For the text-containing cell, return its midpoint in [x, y] coordinate format. 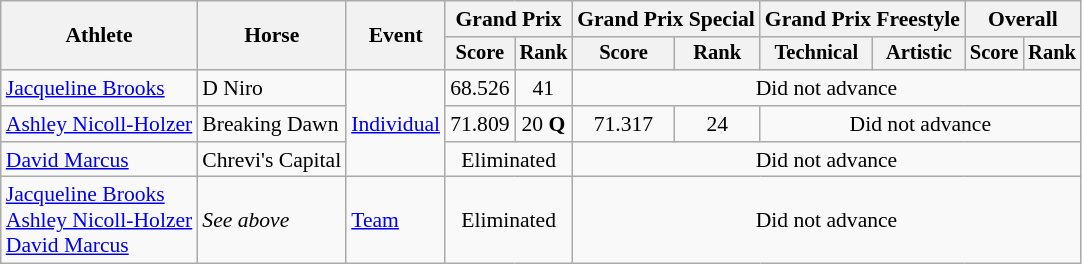
Athlete [100, 36]
Breaking Dawn [272, 124]
Grand Prix [508, 19]
Artistic [919, 54]
Team [396, 220]
Jacqueline BrooksAshley Nicoll-HolzerDavid Marcus [100, 220]
71.317 [624, 124]
20 Q [544, 124]
D Niro [272, 88]
71.809 [480, 124]
Chrevi's Capital [272, 160]
Overall [1023, 19]
Technical [816, 54]
See above [272, 220]
Jacqueline Brooks [100, 88]
Grand Prix Special [666, 19]
Horse [272, 36]
Ashley Nicoll-Holzer [100, 124]
Individual [396, 124]
41 [544, 88]
Grand Prix Freestyle [862, 19]
68.526 [480, 88]
24 [718, 124]
Event [396, 36]
David Marcus [100, 160]
